Locate the cell with the specified text and output its (X, Y) center coordinate. 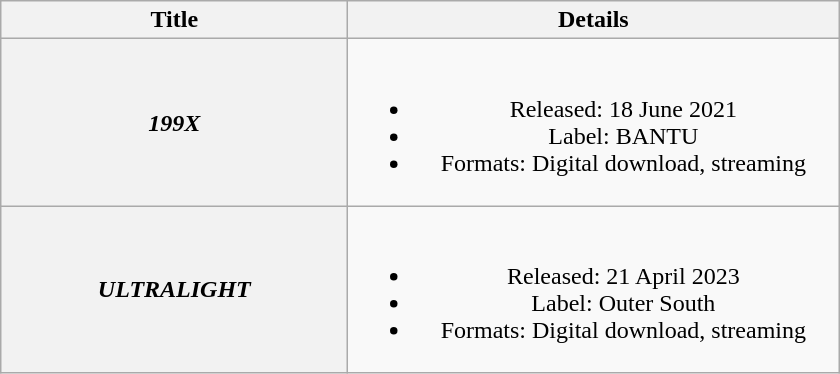
Title (174, 20)
Released: 18 June 2021Label: BANTUFormats: Digital download, streaming (594, 122)
Details (594, 20)
199X (174, 122)
ULTRALIGHT (174, 290)
Released: 21 April 2023Label: Outer SouthFormats: Digital download, streaming (594, 290)
